Search for the cell housing the specified text and yield its (X, Y) center coordinate. 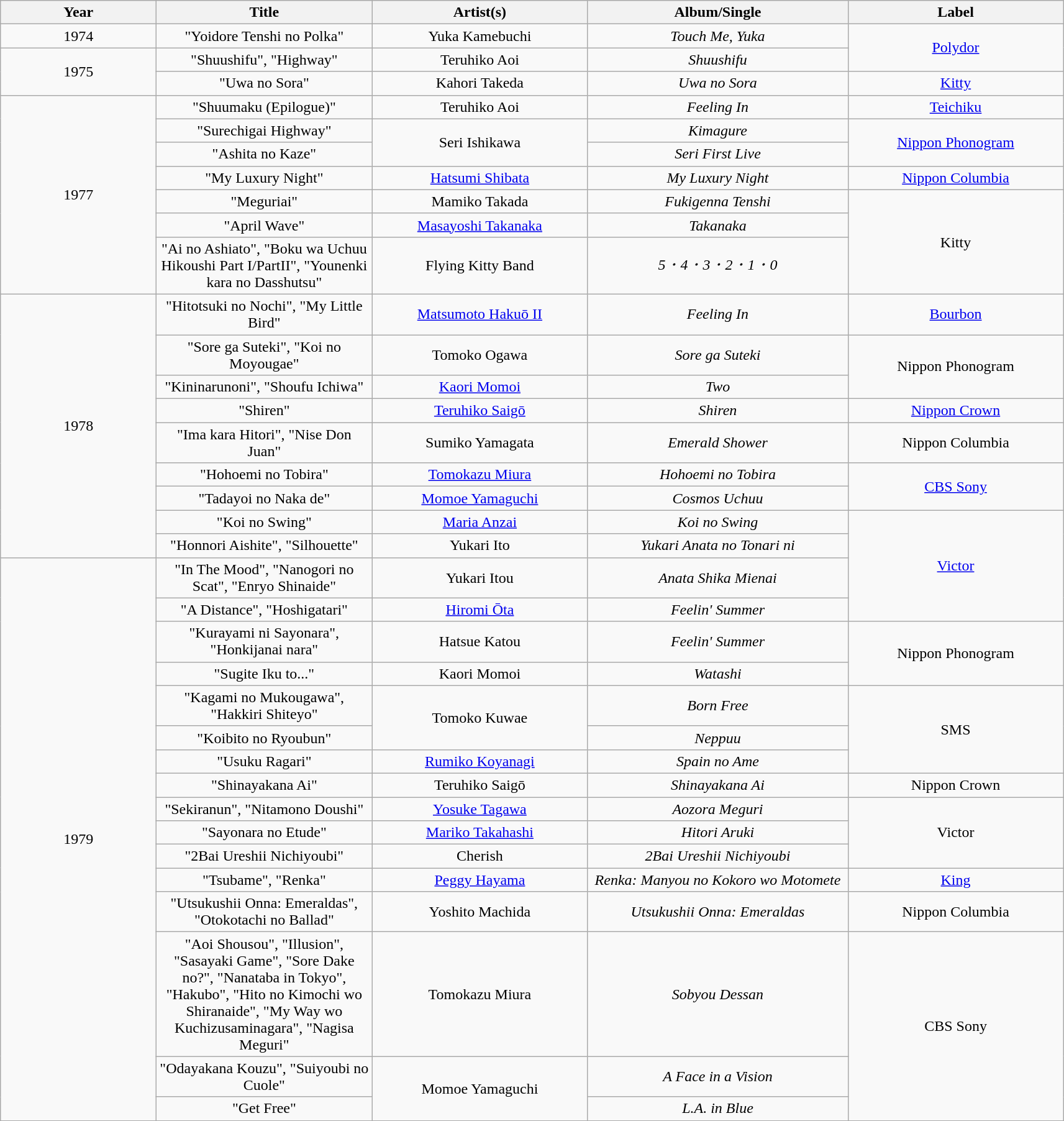
"A Distance", "Hoshigatari" (265, 610)
Sobyou Dessan (718, 994)
"Ima kara Hitori", "Nise Don Juan" (265, 442)
Yuka Kamebuchi (480, 36)
5・4・3・2・1・0 (718, 265)
1977 (78, 194)
Kahori Takeda (480, 83)
"Odayakana Kouzu", "Suiyoubi no Cuole" (265, 1076)
"Shiren" (265, 411)
"Ai no Ashiato", "Boku wa Uchuu Hikoushi Part I/PartII", "Younenki kara no Dasshutsu" (265, 265)
"April Wave" (265, 225)
Matsumoto Hakuō II (480, 314)
"Sugite Iku to..." (265, 674)
1978 (78, 426)
Hohoemi no Tobira (718, 475)
2Bai Ureshii Nichiyoubi (718, 856)
"Hitotsuki no Nochi", "My Little Bird" (265, 314)
Emerald Shower (718, 442)
"My Luxury Night" (265, 178)
Tomoko Ogawa (480, 354)
"Koi no Swing" (265, 522)
Sore ga Suteki (718, 354)
Peggy Hayama (480, 880)
Neppuu (718, 738)
"Sore ga Suteki", "Koi no Moyougae" (265, 354)
Title (265, 12)
"Shinayakana Ai" (265, 785)
Mamiko Takada (480, 201)
"Kurayami ni Sayonara", "Honkijanai nara" (265, 641)
Seri Ishikawa (480, 142)
Fukigenna Tenshi (718, 201)
Flying Kitty Band (480, 265)
"Uwa no Sora" (265, 83)
Cosmos Uchuu (718, 498)
"Kininarunoni", "Shoufu Ichiwa" (265, 387)
Rumiko Koyanagi (480, 761)
Yukari Itou (480, 578)
Hatsue Katou (480, 641)
Watashi (718, 674)
Aozora Meguri (718, 808)
"Sekiranun", "Nitamono Doushi" (265, 808)
"Meguriai" (265, 201)
A Face in a Vision (718, 1076)
"Yoidore Tenshi no Polka" (265, 36)
Hiromi Ōta (480, 610)
Artist(s) (480, 12)
Album/Single (718, 12)
Born Free (718, 706)
"Ashita no Kaze" (265, 154)
"Sayonara no Etude" (265, 833)
Maria Anzai (480, 522)
SMS (955, 730)
Utsukushii Onna: Emeraldas (718, 912)
"2Bai Ureshii Nichiyoubi" (265, 856)
"Shuumaku (Epilogue)" (265, 107)
1974 (78, 36)
1975 (78, 71)
1979 (78, 839)
Hitori Aruki (718, 833)
"Shuushifu", "Highway" (265, 60)
Polydor (955, 48)
"Honnori Aishite", "Silhouette" (265, 546)
"Get Free" (265, 1109)
"Koibito no Ryoubun" (265, 738)
Hatsumi Shibata (480, 178)
Yukari Anata no Tonari ni (718, 546)
Two (718, 387)
"Usuku Ragari" (265, 761)
L.A. in Blue (718, 1109)
"Tsubame", "Renka" (265, 880)
Label (955, 12)
"Tadayoi no Naka de" (265, 498)
"In The Mood", "Nanogori no Scat", "Enryo Shinaide" (265, 578)
Uwa no Sora (718, 83)
Yukari Ito (480, 546)
"Surechigai Highway" (265, 130)
My Luxury Night (718, 178)
"Hohoemi no Tobira" (265, 475)
Shuushifu (718, 60)
Cherish (480, 856)
King (955, 880)
Spain no Ame (718, 761)
Kimagure (718, 130)
Bourbon (955, 314)
Year (78, 12)
Seri First Live (718, 154)
Yoshito Machida (480, 912)
"Kagami no Mukougawa", "Hakkiri Shiteyo" (265, 706)
Koi no Swing (718, 522)
Touch Me, Yuka (718, 36)
Sumiko Yamagata (480, 442)
Teichiku (955, 107)
Shiren (718, 411)
Mariko Takahashi (480, 833)
Shinayakana Ai (718, 785)
"Utsukushii Onna: Emeraldas", "Otokotachi no Ballad" (265, 912)
Renka: Manyou no Kokoro wo Motomete (718, 880)
Tomoko Kuwae (480, 717)
Takanaka (718, 225)
Yosuke Tagawa (480, 808)
Masayoshi Takanaka (480, 225)
Anata Shika Mienai (718, 578)
